Pinpoint the cell where the given text exists, returning its [x, y] midpoint coordinate. 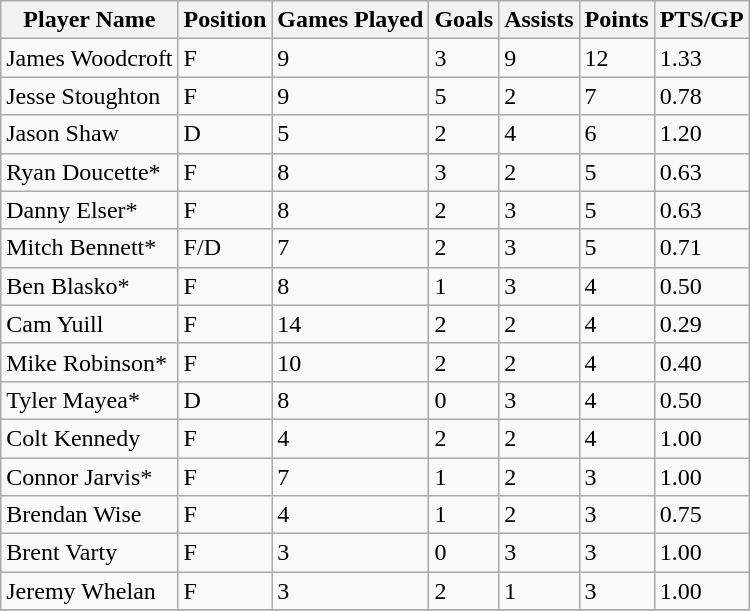
Brent Varty [90, 553]
Jesse Stoughton [90, 96]
James Woodcroft [90, 58]
1.20 [702, 134]
1.33 [702, 58]
Assists [539, 20]
0.40 [702, 362]
Jason Shaw [90, 134]
Goals [464, 20]
Ryan Doucette* [90, 172]
Player Name [90, 20]
Mike Robinson* [90, 362]
F/D [225, 248]
Games Played [350, 20]
Ben Blasko* [90, 286]
Position [225, 20]
Points [616, 20]
0.29 [702, 324]
0.71 [702, 248]
Jeremy Whelan [90, 591]
Colt Kennedy [90, 438]
Tyler Mayea* [90, 400]
Cam Yuill [90, 324]
PTS/GP [702, 20]
10 [350, 362]
0.75 [702, 515]
14 [350, 324]
Danny Elser* [90, 210]
Mitch Bennett* [90, 248]
0.78 [702, 96]
Brendan Wise [90, 515]
6 [616, 134]
Connor Jarvis* [90, 477]
12 [616, 58]
